Provide the [X, Y] coordinate of the cell's center where the given text is located.  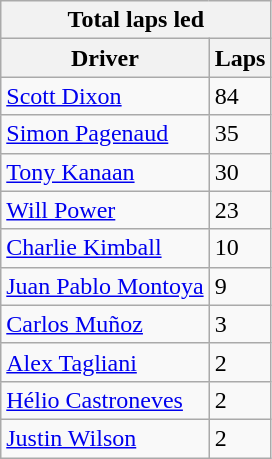
Total laps led [136, 20]
Hélio Castroneves [105, 400]
35 [240, 134]
84 [240, 96]
23 [240, 210]
Laps [240, 58]
Justin Wilson [105, 438]
9 [240, 286]
30 [240, 172]
Scott Dixon [105, 96]
Simon Pagenaud [105, 134]
Tony Kanaan [105, 172]
Carlos Muñoz [105, 324]
10 [240, 248]
Charlie Kimball [105, 248]
3 [240, 324]
Alex Tagliani [105, 362]
Driver [105, 58]
Will Power [105, 210]
Juan Pablo Montoya [105, 286]
